Detect which cell encompasses the target text, then output its [x, y] center coordinate. 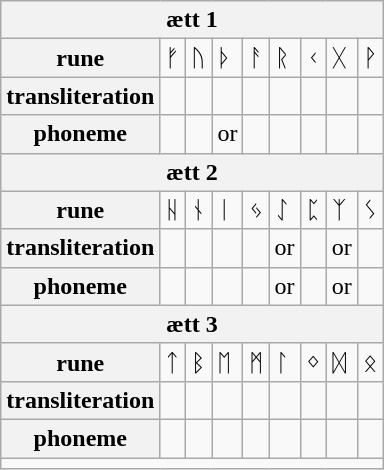
ᛁ [228, 210]
ᛏ [173, 362]
ᛈ [313, 210]
ᚦ [228, 58]
ᚺ [173, 210]
ᛉ [342, 210]
ᚢ [199, 58]
ᚷ [342, 58]
ætt 2 [192, 172]
ᛟ [370, 362]
ᛜ [313, 362]
ᚹ [370, 58]
ᛗ [256, 362]
ᛇ [284, 210]
ᚱ [284, 58]
ᛖ [228, 362]
ætt 1 [192, 20]
ᛞ [342, 362]
ᚨ [256, 58]
ᛊ [370, 210]
ᚠ [173, 58]
ᚲ [313, 58]
ᚾ [199, 210]
ætt 3 [192, 324]
ᛒ [199, 362]
ᛃ [256, 210]
ᛚ [284, 362]
